Search for the cell housing the specified text and yield its [X, Y] center coordinate. 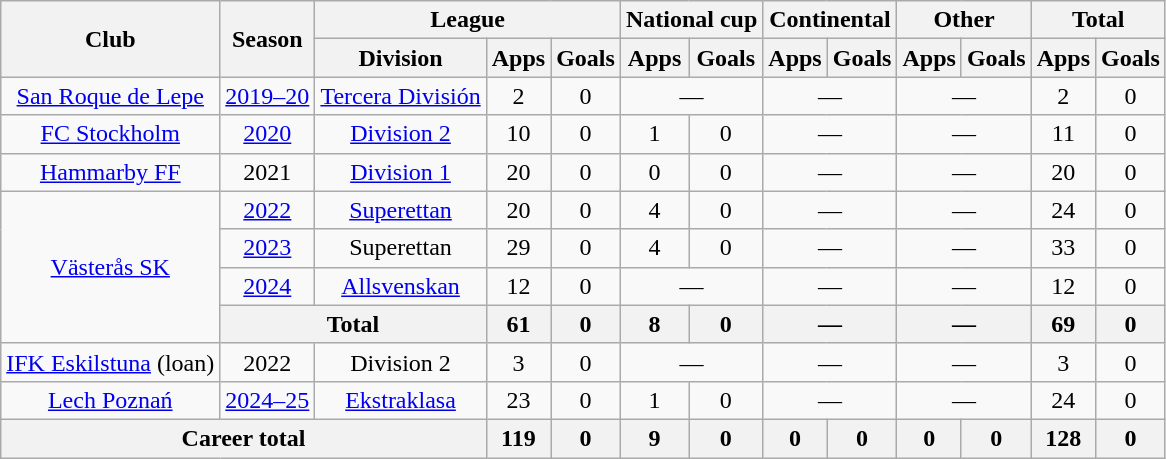
Allsvenskan [400, 286]
Other [964, 20]
San Roque de Lepe [110, 96]
23 [518, 400]
8 [654, 324]
2024 [268, 286]
League [468, 20]
61 [518, 324]
Division 1 [400, 172]
2024–25 [268, 400]
Tercera División [400, 96]
9 [654, 438]
Season [268, 39]
29 [518, 248]
119 [518, 438]
2021 [268, 172]
Ekstraklasa [400, 400]
National cup [691, 20]
2023 [268, 248]
Lech Poznań [110, 400]
Club [110, 39]
Västerås SK [110, 267]
2019–20 [268, 96]
Career total [244, 438]
Hammarby FF [110, 172]
11 [1063, 134]
IFK Eskilstuna (loan) [110, 362]
69 [1063, 324]
FC Stockholm [110, 134]
Continental [830, 20]
33 [1063, 248]
Division [400, 58]
128 [1063, 438]
10 [518, 134]
2020 [268, 134]
